Locate the cell with the specified text and output its (X, Y) center coordinate. 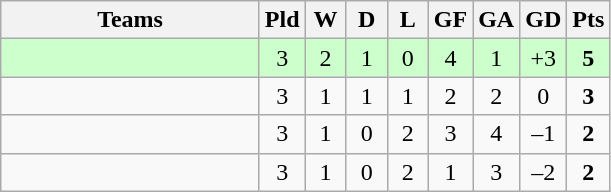
D (366, 20)
GA (496, 20)
W (326, 20)
5 (588, 58)
+3 (544, 58)
–1 (544, 134)
GD (544, 20)
GF (450, 20)
L (408, 20)
Pld (282, 20)
–2 (544, 172)
Teams (130, 20)
Pts (588, 20)
